Extract the (x, y) coordinate from the center of the cell holding the provided text.  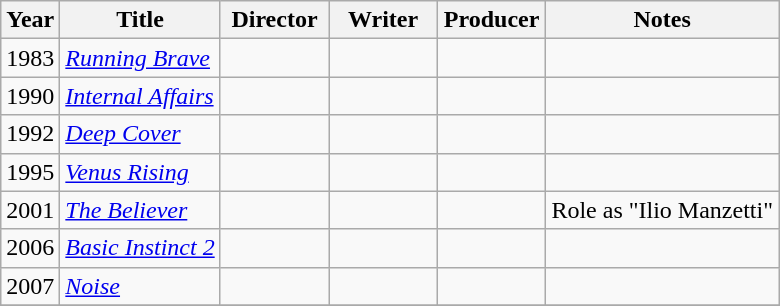
Deep Cover (140, 134)
Title (140, 20)
Writer (384, 20)
1983 (30, 58)
Running Brave (140, 58)
1990 (30, 96)
Venus Rising (140, 172)
Director (274, 20)
1995 (30, 172)
Role as "Ilio Manzetti" (662, 210)
Noise (140, 286)
Basic Instinct 2 (140, 248)
2001 (30, 210)
The Believer (140, 210)
2007 (30, 286)
2006 (30, 248)
1992 (30, 134)
Year (30, 20)
Producer (492, 20)
Internal Affairs (140, 96)
Notes (662, 20)
